Extract the (X, Y) coordinate from the center of the cell holding the provided text.  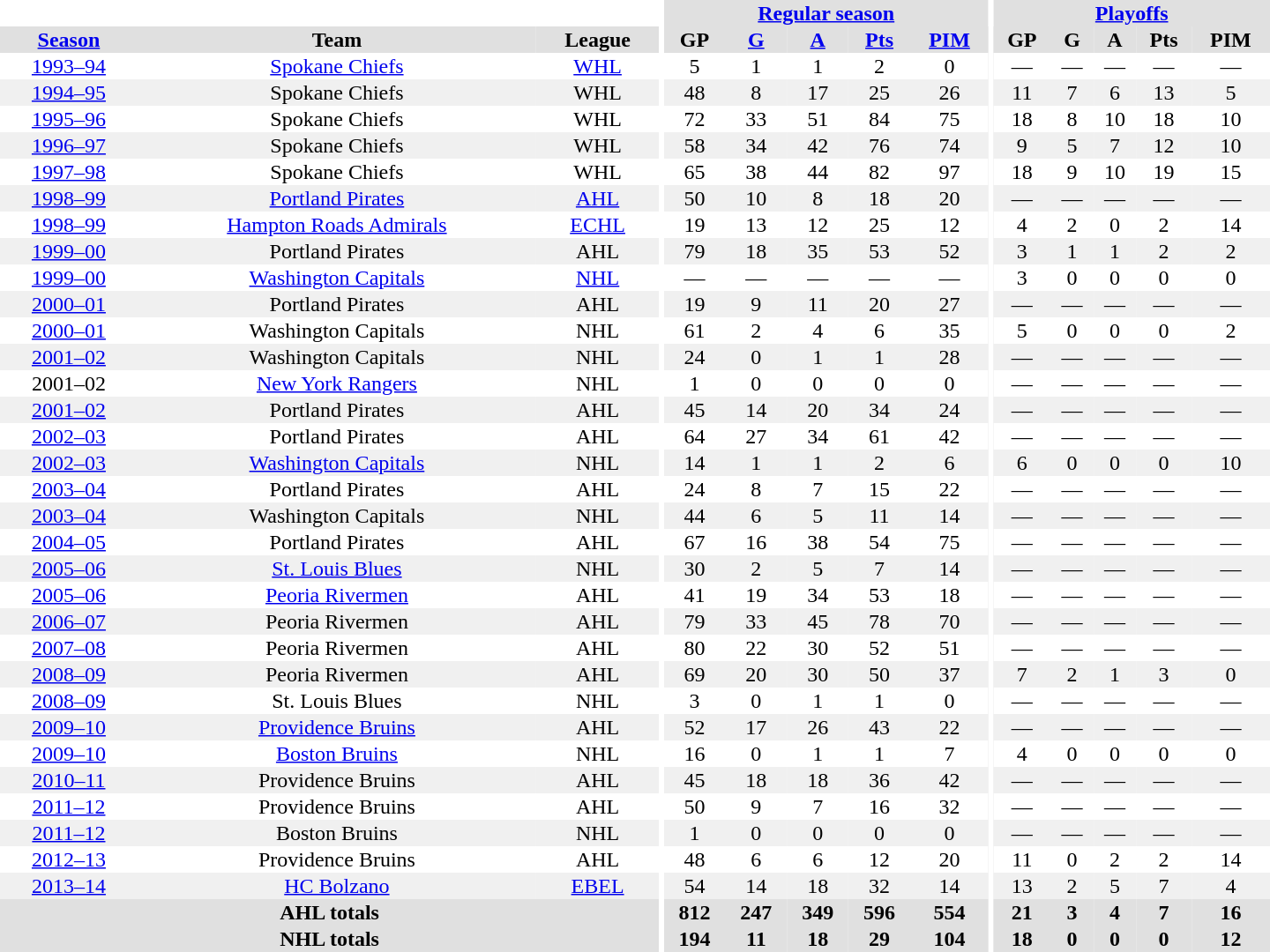
League (598, 40)
2013–14 (69, 886)
NHL totals (330, 939)
1993–94 (69, 66)
812 (695, 912)
104 (949, 939)
ECHL (598, 225)
2010–11 (69, 780)
1997–98 (69, 172)
21 (1021, 912)
65 (695, 172)
HC Bolzano (337, 886)
82 (879, 172)
Season (69, 40)
36 (879, 780)
67 (695, 542)
Team (337, 40)
69 (695, 674)
596 (879, 912)
84 (879, 119)
Playoffs (1132, 13)
78 (879, 621)
76 (879, 145)
2006–07 (69, 621)
97 (949, 172)
74 (949, 145)
37 (949, 674)
247 (756, 912)
AHL totals (330, 912)
EBEL (598, 886)
58 (695, 145)
554 (949, 912)
43 (879, 727)
70 (949, 621)
Hampton Roads Admirals (337, 225)
41 (695, 595)
2012–13 (69, 859)
29 (879, 939)
2007–08 (69, 648)
2004–05 (69, 542)
349 (818, 912)
1996–97 (69, 145)
New York Rangers (337, 383)
1994–95 (69, 93)
80 (695, 648)
64 (695, 436)
Regular season (826, 13)
194 (695, 939)
72 (695, 119)
1995–96 (69, 119)
28 (949, 357)
